Identify which cell holds the provided text, then report its [x, y] central coordinate. 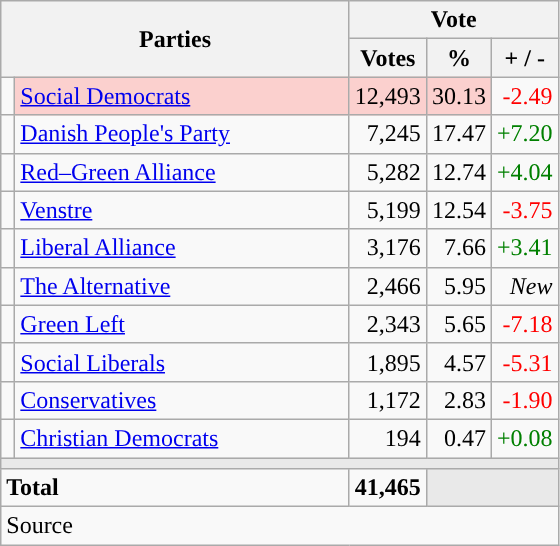
Votes [388, 58]
-7.18 [524, 324]
Liberal Alliance [182, 248]
1,172 [388, 400]
The Alternative [182, 286]
5.65 [458, 324]
Conservatives [182, 400]
Parties [176, 39]
New [524, 286]
2,466 [388, 286]
+7.20 [524, 134]
-2.49 [524, 96]
Social Democrats [182, 96]
5,282 [388, 172]
12.74 [458, 172]
-1.90 [524, 400]
Vote [454, 20]
+0.08 [524, 438]
Venstre [182, 210]
Source [280, 526]
5,199 [388, 210]
-5.31 [524, 362]
+4.04 [524, 172]
2,343 [388, 324]
4.57 [458, 362]
12,493 [388, 96]
7.66 [458, 248]
17.47 [458, 134]
12.54 [458, 210]
% [458, 58]
Green Left [182, 324]
194 [388, 438]
+ / - [524, 58]
0.47 [458, 438]
7,245 [388, 134]
+3.41 [524, 248]
-3.75 [524, 210]
1,895 [388, 362]
2.83 [458, 400]
Social Liberals [182, 362]
5.95 [458, 286]
30.13 [458, 96]
Danish People's Party [182, 134]
3,176 [388, 248]
41,465 [388, 488]
Christian Democrats [182, 438]
Total [176, 488]
Red–Green Alliance [182, 172]
